Output the (X, Y) coordinate of the center of the cell containing the given text.  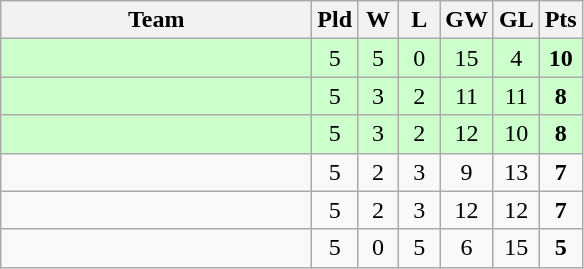
L (420, 20)
Pld (335, 20)
GL (516, 20)
9 (467, 172)
Pts (560, 20)
GW (467, 20)
Team (156, 20)
4 (516, 58)
13 (516, 172)
6 (467, 248)
W (378, 20)
